Determine the (x, y) coordinate at the center of the cell enclosing the given text.  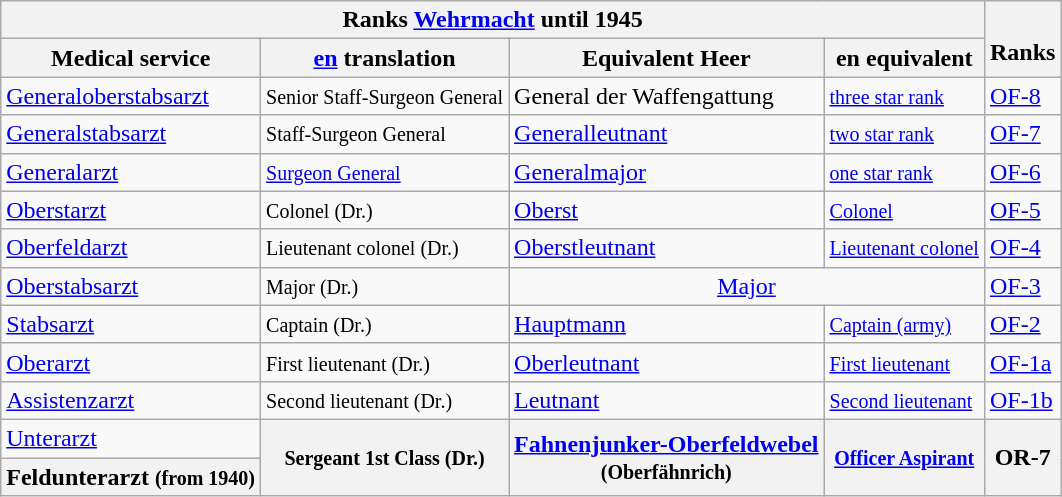
General der Waffengattung (666, 96)
Oberleutnant (666, 362)
Equivalent Heer (666, 58)
one star rank (904, 172)
Generalleutnant (666, 134)
Feldunterarzt (from 1940) (131, 477)
First lieutenant (904, 362)
Oberfeldarzt (131, 248)
Officer Aspirant (904, 457)
two star rank (904, 134)
Oberstleutnant (666, 248)
Second lieutenant (904, 400)
Captain (army) (904, 324)
Generalarzt (131, 172)
Staff-Surgeon General (385, 134)
en translation (385, 58)
OF-1b (1022, 400)
Hauptmann (666, 324)
Lieutenant colonel (904, 248)
Lieutenant colonel (Dr.) (385, 248)
Major (747, 286)
Second lieutenant (Dr.) (385, 400)
Oberstarzt (131, 210)
OF-8 (1022, 96)
Colonel (Dr.) (385, 210)
Generalmajor (666, 172)
OF-5 (1022, 210)
Generaloberstabsarzt (131, 96)
en equivalent (904, 58)
three star rank (904, 96)
Sergeant 1st Class (Dr.) (385, 457)
Medical service (131, 58)
OF-3 (1022, 286)
Leutnant (666, 400)
Generalstabsarzt (131, 134)
Senior Staff-Surgeon General (385, 96)
Assistenzarzt (131, 400)
Colonel (904, 210)
Ranks Wehrmacht until 1945 (493, 20)
OF-7 (1022, 134)
Oberstabsarzt (131, 286)
First lieutenant (Dr.) (385, 362)
Unterarzt (131, 438)
OF-6 (1022, 172)
OF-2 (1022, 324)
Ranks (1022, 39)
Major (Dr.) (385, 286)
OR-7 (1022, 457)
Surgeon General (385, 172)
Fahnenjunker-Oberfeldwebel (Oberfähnrich) (666, 457)
Captain (Dr.) (385, 324)
OF-4 (1022, 248)
Stabsarzt (131, 324)
Oberst (666, 210)
Oberarzt (131, 362)
OF-1a (1022, 362)
